Search for the cell housing the specified text and yield its [X, Y] center coordinate. 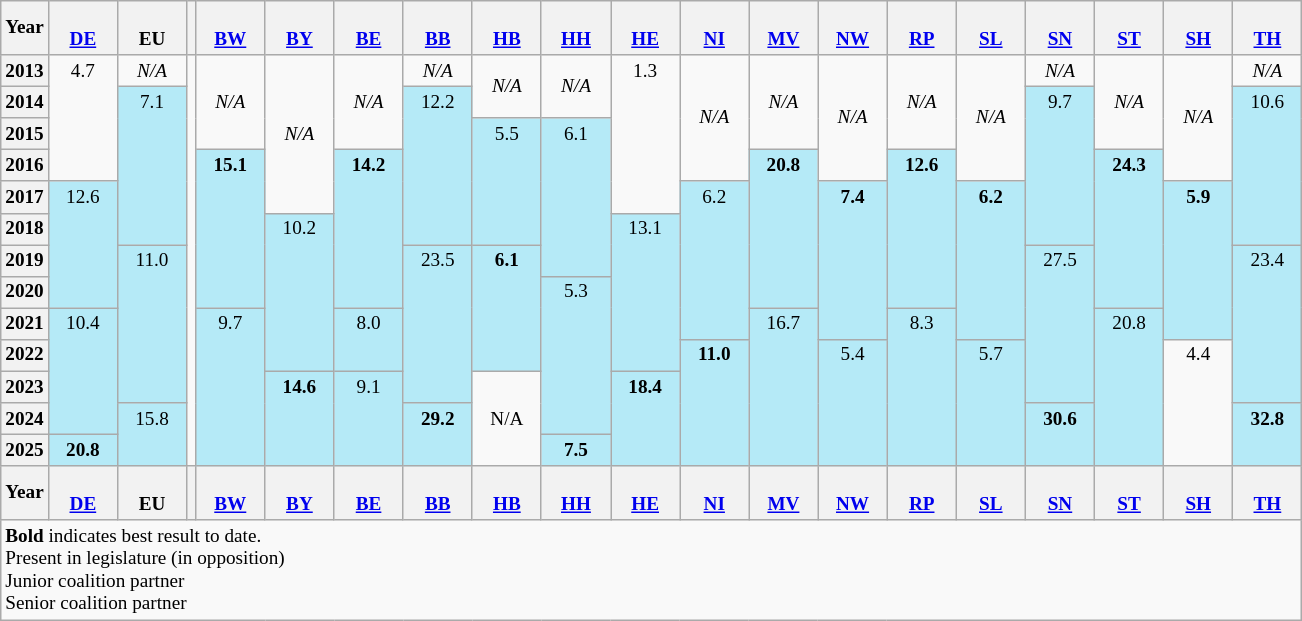
8.3 [922, 387]
2025 [25, 450]
24.3 [1130, 229]
16.7 [784, 387]
8.0 [368, 340]
4.7 [82, 118]
2016 [25, 166]
5.5 [506, 182]
2020 [25, 292]
7.5 [576, 450]
2019 [25, 261]
27.5 [1060, 324]
4.4 [1198, 402]
29.2 [438, 434]
23.5 [438, 324]
10.4 [82, 372]
Bold indicates best result to date. Present in legislature (in opposition) Junior coalition partner Senior coalition partner [652, 570]
2022 [25, 355]
10.2 [300, 292]
2021 [25, 324]
5.4 [852, 402]
15.8 [152, 434]
7.4 [852, 260]
5.7 [990, 402]
7.1 [152, 165]
9.1 [368, 418]
32.8 [1268, 434]
15.1 [230, 229]
14.2 [368, 229]
2017 [25, 197]
2024 [25, 419]
2018 [25, 229]
2014 [25, 102]
2013 [25, 71]
30.6 [1060, 434]
1.3 [646, 134]
2023 [25, 387]
23.4 [1268, 324]
12.2 [438, 165]
10.6 [1268, 165]
5.3 [576, 355]
2015 [25, 134]
18.4 [646, 418]
5.9 [1198, 260]
14.6 [300, 418]
13.1 [646, 292]
